From the cell containing the given text, extract its center point as (X, Y) coordinate. 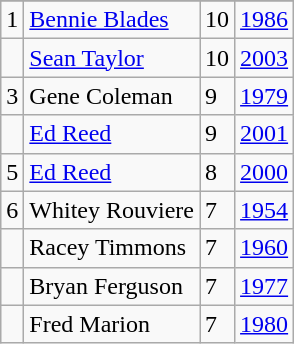
1960 (264, 248)
5 (12, 172)
6 (12, 210)
3 (12, 96)
Bennie Blades (112, 20)
1979 (264, 96)
2001 (264, 134)
2003 (264, 58)
Gene Coleman (112, 96)
Sean Taylor (112, 58)
Racey Timmons (112, 248)
1977 (264, 286)
Whitey Rouviere (112, 210)
1954 (264, 210)
Bryan Ferguson (112, 286)
2000 (264, 172)
8 (218, 172)
1 (12, 20)
Fred Marion (112, 324)
1980 (264, 324)
1986 (264, 20)
